Locate the cell with the specified text and output its (x, y) center coordinate. 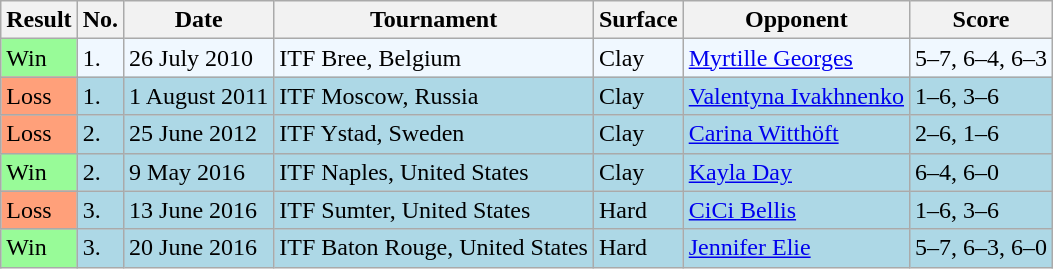
Opponent (796, 20)
2–6, 1–6 (982, 134)
ITF Ystad, Sweden (434, 134)
5–7, 6–4, 6–3 (982, 58)
9 May 2016 (199, 172)
No. (100, 20)
Carina Witthöft (796, 134)
Score (982, 20)
Myrtille Georges (796, 58)
Jennifer Elie (796, 248)
26 July 2010 (199, 58)
Date (199, 20)
ITF Moscow, Russia (434, 96)
ITF Bree, Belgium (434, 58)
Valentyna Ivakhnenko (796, 96)
ITF Sumter, United States (434, 210)
Surface (638, 20)
CiCi Bellis (796, 210)
20 June 2016 (199, 248)
ITF Baton Rouge, United States (434, 248)
1 August 2011 (199, 96)
Tournament (434, 20)
Result (39, 20)
ITF Naples, United States (434, 172)
13 June 2016 (199, 210)
Kayla Day (796, 172)
5–7, 6–3, 6–0 (982, 248)
25 June 2012 (199, 134)
6–4, 6–0 (982, 172)
